Scan for the cell matching the given text and deliver its (X, Y) coordinate at center. 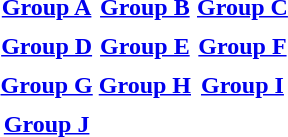
Group H (144, 85)
Group E (144, 46)
